Detect which cell encompasses the target text, then output its (X, Y) center coordinate. 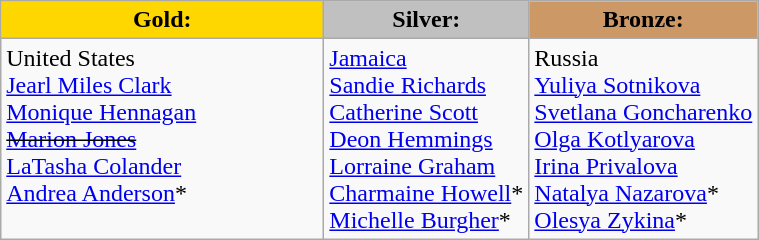
United StatesJearl Miles ClarkMonique HennaganMarion Jones LaTasha ColanderAndrea Anderson* (162, 139)
RussiaYuliya SotnikovaSvetlana GoncharenkoOlga KotlyarovaIrina PrivalovaNatalya Nazarova*Olesya Zykina* (644, 139)
Silver: (426, 20)
JamaicaSandie RichardsCatherine ScottDeon HemmingsLorraine GrahamCharmaine Howell*Michelle Burgher* (426, 139)
Bronze: (644, 20)
Gold: (162, 20)
